Output the [x, y] coordinate of the center of the cell containing the given text.  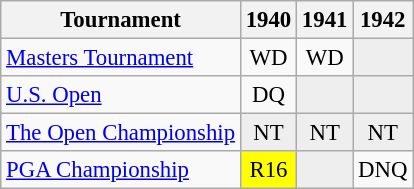
The Open Championship [121, 133]
1941 [325, 20]
U.S. Open [121, 95]
PGA Championship [121, 170]
Tournament [121, 20]
1942 [383, 20]
1940 [268, 20]
DQ [268, 95]
DNQ [383, 170]
R16 [268, 170]
Masters Tournament [121, 58]
